Detect which cell encompasses the target text, then output its (x, y) center coordinate. 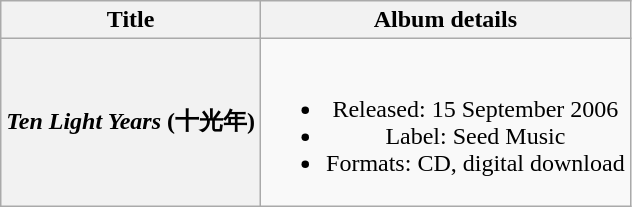
Released: 15 September 2006Label: Seed MusicFormats: CD, digital download (446, 122)
Album details (446, 20)
Ten Light Years (十光年) (131, 122)
Title (131, 20)
